From the cell containing the given text, extract its center point as (x, y) coordinate. 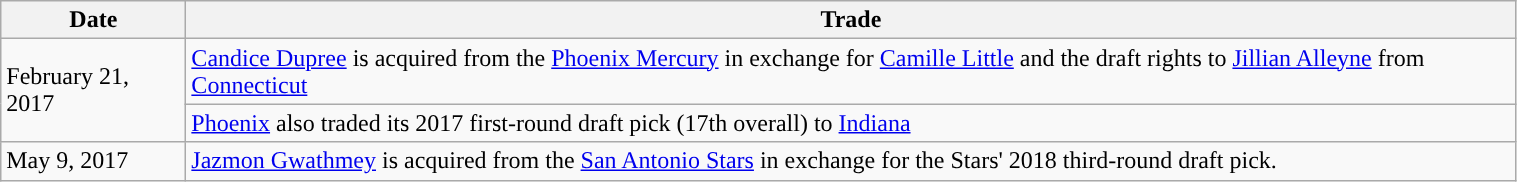
February 21, 2017 (94, 90)
Trade (851, 20)
Jazmon Gwathmey is acquired from the San Antonio Stars in exchange for the Stars' 2018 third-round draft pick. (851, 161)
Date (94, 20)
Candice Dupree is acquired from the Phoenix Mercury in exchange for Camille Little and the draft rights to Jillian Alleyne from Connecticut (851, 72)
May 9, 2017 (94, 161)
Phoenix also traded its 2017 first-round draft pick (17th overall) to Indiana (851, 123)
